Extract the [x, y] coordinate from the center of the cell holding the provided text.  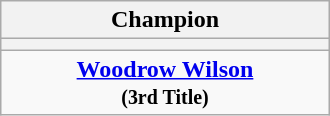
Woodrow Wilson(3rd Title) [165, 82]
Champion [165, 20]
